Capture the cell that displays the provided text and extract its [X, Y] central coordinate. 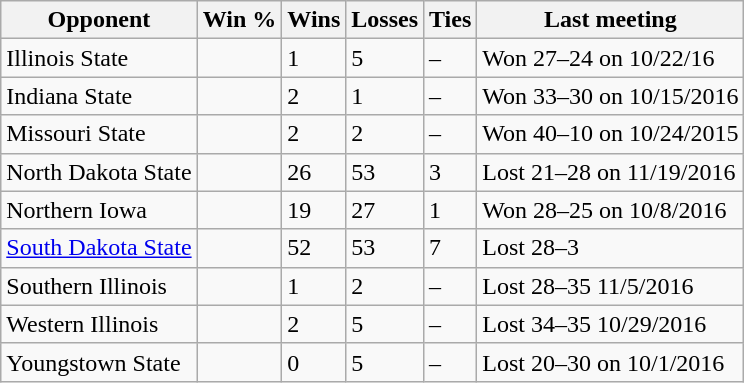
26 [314, 172]
Western Illinois [99, 324]
Losses [385, 20]
Missouri State [99, 134]
27 [385, 210]
Won 28–25 on 10/8/2016 [610, 210]
Opponent [99, 20]
Southern Illinois [99, 286]
3 [450, 172]
Lost 21–28 on 11/19/2016 [610, 172]
Won 40–10 on 10/24/2015 [610, 134]
Illinois State [99, 58]
Last meeting [610, 20]
Won 33–30 on 10/15/2016 [610, 96]
Won 27–24 on 10/22/16 [610, 58]
Northern Iowa [99, 210]
Indiana State [99, 96]
52 [314, 248]
19 [314, 210]
0 [314, 362]
North Dakota State [99, 172]
Lost 28–3 [610, 248]
Lost 34–35 10/29/2016 [610, 324]
Ties [450, 20]
Wins [314, 20]
7 [450, 248]
Win % [240, 20]
Lost 20–30 on 10/1/2016 [610, 362]
Youngstown State [99, 362]
Lost 28–35 11/5/2016 [610, 286]
South Dakota State [99, 248]
